Find where the given text appears and provide that cell's center as (X, Y) coordinate. 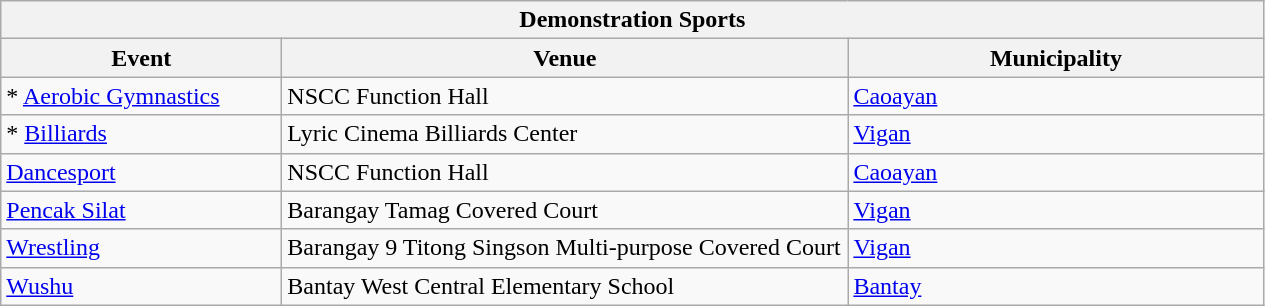
Pencak Silat (142, 210)
Dancesport (142, 172)
Barangay 9 Titong Singson Multi-purpose Covered Court (565, 248)
Event (142, 58)
Municipality (1056, 58)
Wushu (142, 286)
Bantay (1056, 286)
* Aerobic Gymnastics (142, 96)
Venue (565, 58)
Barangay Tamag Covered Court (565, 210)
Wrestling (142, 248)
Bantay West Central Elementary School (565, 286)
Lyric Cinema Billiards Center (565, 134)
Demonstration Sports (632, 20)
* Billiards (142, 134)
